Return the (x, y) coordinate for the center point of the cell that contains the specified text.  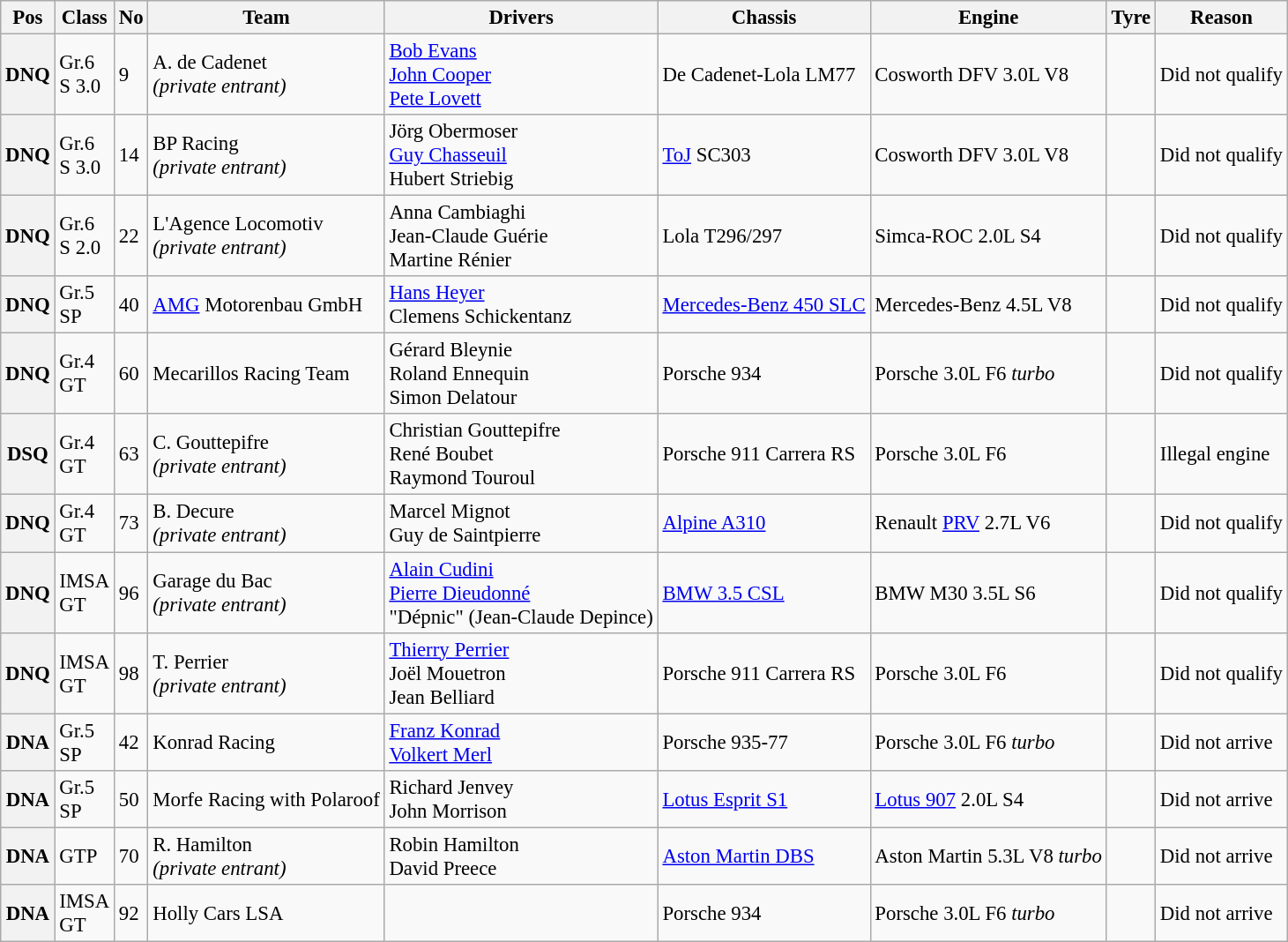
ToJ SC303 (763, 155)
Lotus 907 2.0L S4 (988, 799)
Thierry Perrier Joël Mouetron Jean Belliard (521, 673)
9 (131, 75)
T. Perrier (private entrant) (266, 673)
Alain Cudini Pierre Dieudonné "Dépnic" (Jean-Claude Depince) (521, 593)
Engine (988, 18)
Mecarillos Racing Team (266, 374)
60 (131, 374)
Christian Gouttepifre René Boubet Raymond Touroul (521, 455)
Bob Evans John Cooper Pete Lovett (521, 75)
Aston Martin DBS (763, 856)
Illegal engine (1222, 455)
Aston Martin 5.3L V8 turbo (988, 856)
Tyre (1130, 18)
Morfe Racing with Polaroof (266, 799)
Richard Jenvey John Morrison (521, 799)
B. Decure(private entrant) (266, 524)
Pos (28, 18)
50 (131, 799)
14 (131, 155)
Drivers (521, 18)
22 (131, 236)
70 (131, 856)
BMW M30 3.5L S6 (988, 593)
Marcel Mignot Guy de Saintpierre (521, 524)
A. de Cadenet(private entrant) (266, 75)
L'Agence Locomotiv(private entrant) (266, 236)
BMW 3.5 CSL (763, 593)
Holly Cars LSA (266, 914)
40 (131, 305)
42 (131, 743)
Simca-ROC 2.0L S4 (988, 236)
Konrad Racing (266, 743)
Franz Konrad Volkert Merl (521, 743)
Gérard Bleynie Roland Ennequin Simon Delatour (521, 374)
C. Gouttepifre(private entrant) (266, 455)
De Cadenet-Lola LM77 (763, 75)
GTP (85, 856)
Hans Heyer Clemens Schickentanz (521, 305)
No (131, 18)
Team (266, 18)
Garage du Bac (private entrant) (266, 593)
Alpine A310 (763, 524)
Chassis (763, 18)
92 (131, 914)
Robin Hamilton David Preece (521, 856)
AMG Motorenbau GmbH (266, 305)
Lotus Esprit S1 (763, 799)
Mercedes-Benz 450 SLC (763, 305)
Anna Cambiaghi Jean-Claude Guérie Martine Rénier (521, 236)
Gr.6S 2.0 (85, 236)
73 (131, 524)
Jörg Obermoser Guy Chasseuil Hubert Striebig (521, 155)
Class (85, 18)
98 (131, 673)
Porsche 935-77 (763, 743)
Lola T296/297 (763, 236)
63 (131, 455)
96 (131, 593)
DSQ (28, 455)
R. Hamilton(private entrant) (266, 856)
Mercedes-Benz 4.5L V8 (988, 305)
Renault PRV 2.7L V6 (988, 524)
BP Racing(private entrant) (266, 155)
Reason (1222, 18)
